Find where the given text appears and provide that cell's center as [X, Y] coordinate. 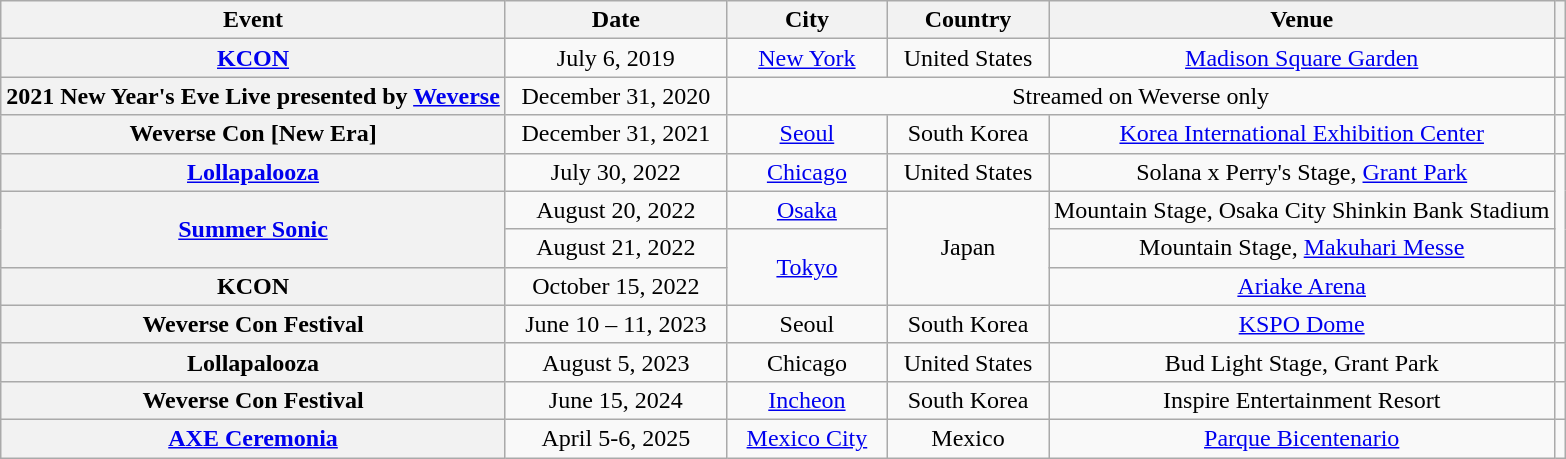
August 20, 2022 [616, 210]
Mountain Stage, Makuhari Messe [1301, 248]
Weverse Con [New Era] [254, 134]
Bud Light Stage, Grant Park [1301, 362]
New York [806, 58]
Mexico City [806, 438]
December 31, 2021 [616, 134]
Mountain Stage, Osaka City Shinkin Bank Stadium [1301, 210]
Ariake Arena [1301, 286]
Osaka [806, 210]
2021 New Year's Eve Live presented by Weverse [254, 96]
October 15, 2022 [616, 286]
Japan [968, 248]
KSPO Dome [1301, 324]
Mexico [968, 438]
Venue [1301, 20]
Madison Square Garden [1301, 58]
July 30, 2022 [616, 172]
Tokyo [806, 267]
June 10 – 11, 2023 [616, 324]
August 21, 2022 [616, 248]
AXE Ceremonia [254, 438]
Country [968, 20]
Korea International Exhibition Center [1301, 134]
April 5-6, 2025 [616, 438]
Event [254, 20]
June 15, 2024 [616, 400]
City [806, 20]
July 6, 2019 [616, 58]
Streamed on Weverse only [1140, 96]
Summer Sonic [254, 229]
August 5, 2023 [616, 362]
December 31, 2020 [616, 96]
Parque Bicentenario [1301, 438]
Date [616, 20]
Solana x Perry's Stage, Grant Park [1301, 172]
Inspire Entertainment Resort [1301, 400]
Incheon [806, 400]
